Return (x, y) of the center of cell containing provided text 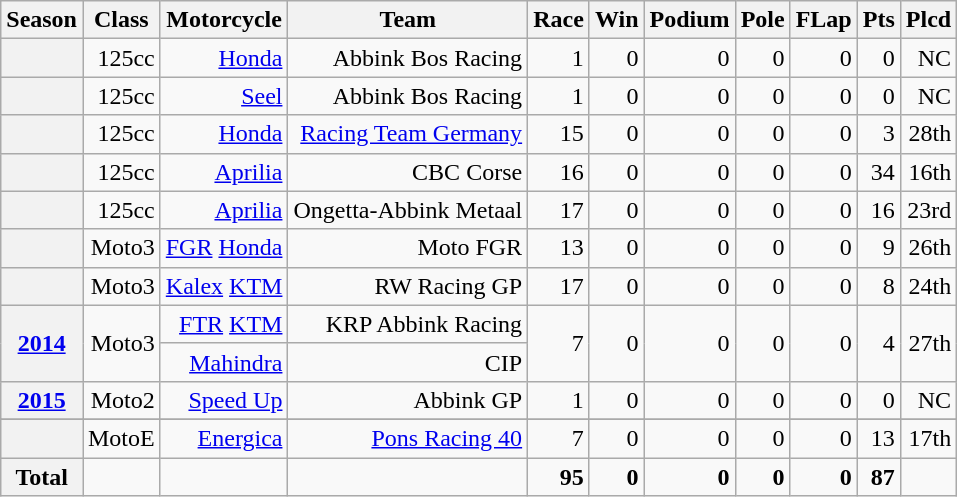
2014 (42, 343)
16th (928, 172)
23rd (928, 210)
Racing Team Germany (408, 134)
24th (928, 286)
Speed Up (224, 400)
CBC Corse (408, 172)
Mahindra (224, 362)
RW Racing GP (408, 286)
Win (616, 20)
Kalex KTM (224, 286)
Season (42, 20)
Moto FGR (408, 248)
87 (878, 477)
26th (928, 248)
CIP (408, 362)
34 (878, 172)
Race (559, 20)
9 (878, 248)
FTR KTM (224, 324)
Class (121, 20)
28th (928, 134)
Pons Racing 40 (408, 438)
27th (928, 343)
15 (559, 134)
Motorcycle (224, 20)
95 (559, 477)
Pts (878, 20)
KRP Abbink Racing (408, 324)
3 (878, 134)
FGR Honda (224, 248)
2015 (42, 400)
Moto2 (121, 400)
Team (408, 20)
8 (878, 286)
FLap (824, 20)
Podium (690, 20)
Abbink GP (408, 400)
Energica (224, 438)
Total (42, 477)
MotoE (121, 438)
4 (878, 343)
Pole (762, 20)
17th (928, 438)
Ongetta-Abbink Metaal (408, 210)
Seel (224, 96)
Plcd (928, 20)
